From the cell containing the given text, extract its center point as (x, y) coordinate. 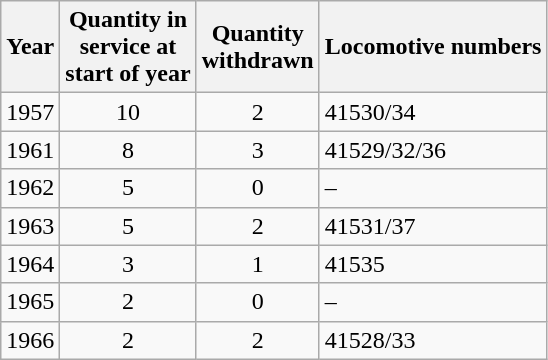
41535 (433, 264)
Quantity inservice atstart of year (128, 47)
Year (30, 47)
1961 (30, 150)
10 (128, 112)
Quantitywithdrawn (258, 47)
1965 (30, 302)
41529/32/36 (433, 150)
Locomotive numbers (433, 47)
1964 (30, 264)
41528/33 (433, 340)
41530/34 (433, 112)
1963 (30, 226)
1957 (30, 112)
8 (128, 150)
1 (258, 264)
1966 (30, 340)
41531/37 (433, 226)
1962 (30, 188)
